For the text-containing cell, return its midpoint in (X, Y) coordinate format. 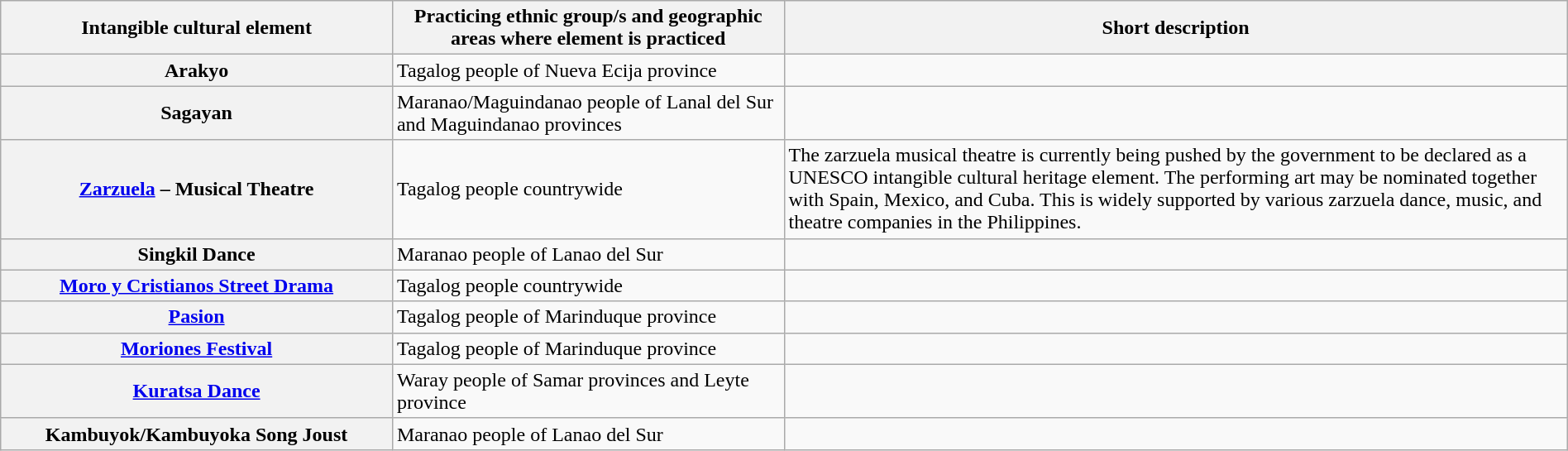
Zarzuela – Musical Theatre (197, 189)
Tagalog people of Nueva Ecija province (588, 70)
Maranao/Maguindanao people of Lanal del Sur and Maguindanao provinces (588, 113)
Moro y Cristianos Street Drama (197, 285)
Waray people of Samar provinces and Leyte province (588, 391)
Arakyo (197, 70)
Kambuyok/Kambuyoka Song Joust (197, 434)
Pasion (197, 317)
Moriones Festival (197, 348)
Sagayan (197, 113)
Singkil Dance (197, 254)
Kuratsa Dance (197, 391)
Intangible cultural element (197, 28)
Practicing ethnic group/s and geographic areas where element is practiced (588, 28)
Short description (1176, 28)
